Return the (X, Y) coordinate for the center point of the cell that contains the specified text.  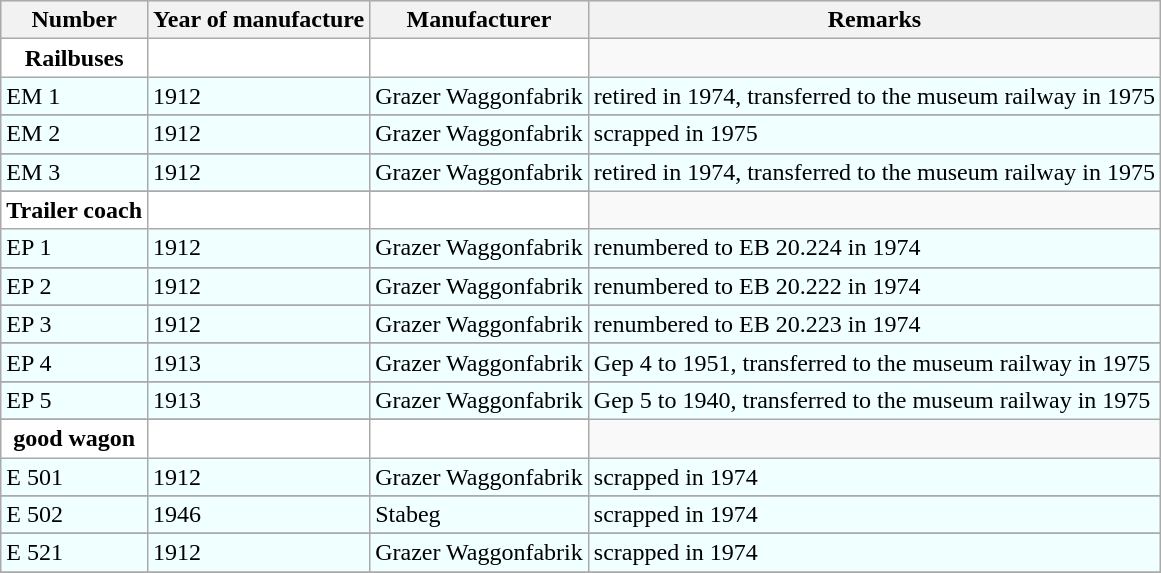
1946 (259, 515)
EM 3 (74, 172)
E 502 (74, 515)
EP 1 (74, 248)
EP 5 (74, 400)
EP 2 (74, 286)
Trailer coach (74, 210)
Stabeg (480, 515)
E 501 (74, 477)
EP 4 (74, 362)
Number (74, 20)
EM 2 (74, 134)
Gep 4 to 1951, transferred to the museum railway in 1975 (874, 362)
Manufacturer (480, 20)
Remarks (874, 20)
renumbered to EB 20.222 in 1974 (874, 286)
Gep 5 to 1940, transferred to the museum railway in 1975 (874, 400)
Railbuses (74, 58)
renumbered to EB 20.223 in 1974 (874, 324)
good wagon (74, 438)
Year of manufacture (259, 20)
renumbered to EB 20.224 in 1974 (874, 248)
EM 1 (74, 96)
EP 3 (74, 324)
E 521 (74, 553)
scrapped in 1975 (874, 134)
